Search for the cell housing the specified text and yield its [x, y] center coordinate. 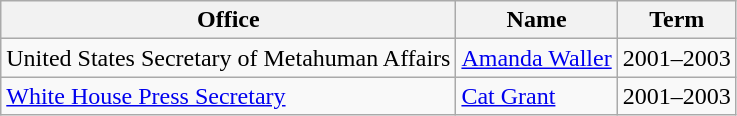
Amanda Waller [536, 58]
Cat Grant [536, 96]
Term [676, 20]
United States Secretary of Metahuman Affairs [228, 58]
Name [536, 20]
White House Press Secretary [228, 96]
Office [228, 20]
